Pinpoint the cell where the given text exists, returning its [x, y] midpoint coordinate. 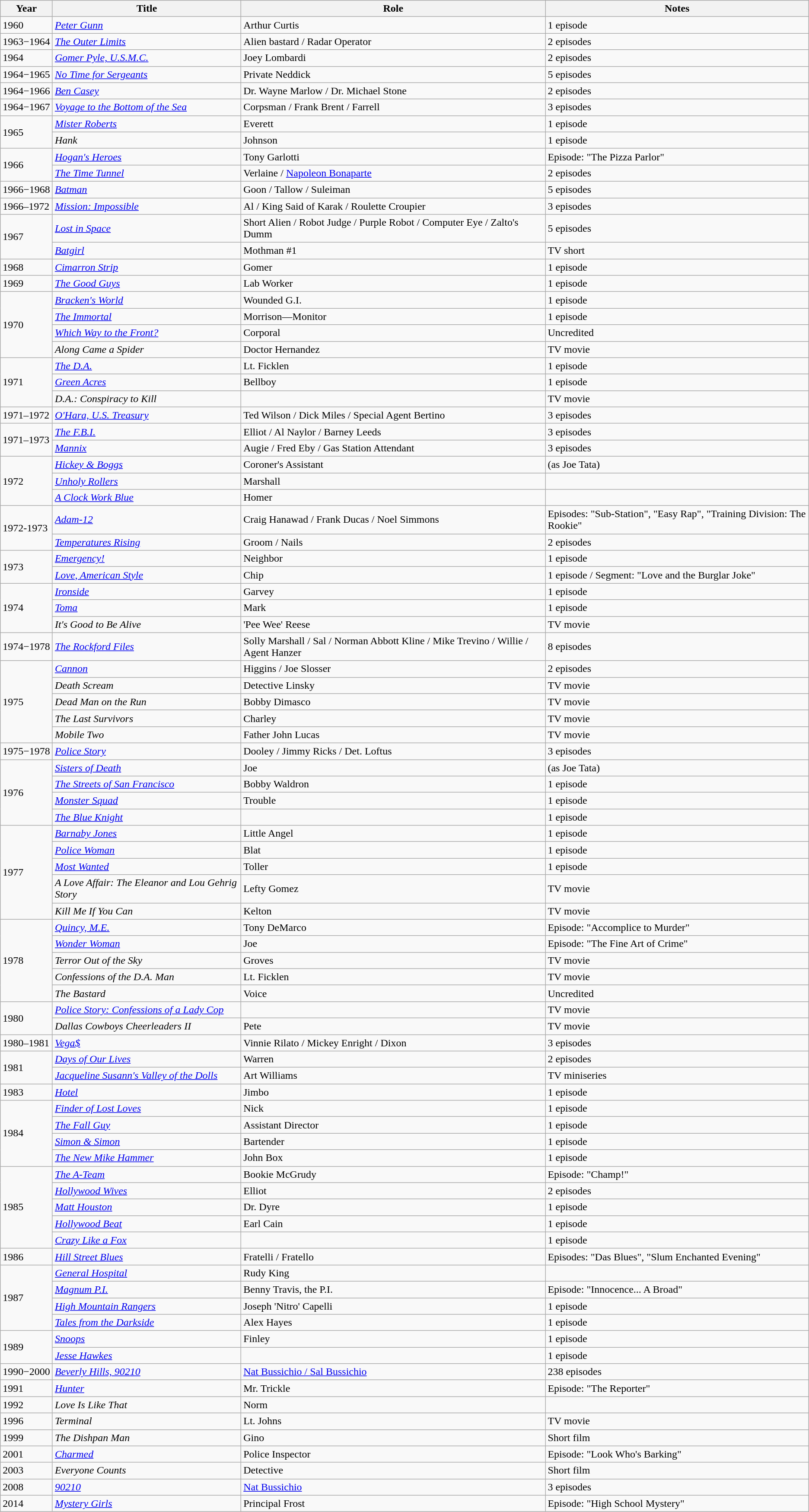
The Outer Limits [147, 42]
Emergency! [147, 559]
Pete [393, 1026]
Hill Street Blues [147, 1256]
1970 [27, 325]
Mister Roberts [147, 124]
Kelton [393, 911]
1987 [27, 1298]
Charmed [147, 1454]
Higgins / Joe Slosser [393, 669]
Solly Marshall / Sal / Norman Abbott Kline / Mike Trevino / Willie / Agent Hanzer [393, 647]
The D.A. [147, 366]
Hollywood Wives [147, 1191]
1968 [27, 267]
Assistant Director [393, 1125]
Neighbor [393, 559]
The New Mike Hammer [147, 1158]
Joey Lombardi [393, 58]
Peter Gunn [147, 25]
Private Neddick [393, 74]
Detective [393, 1470]
2008 [27, 1487]
1964−1965 [27, 74]
Monster Squad [147, 801]
Most Wanted [147, 866]
Ted Wilson / Dick Miles / Special Agent Bertino [393, 415]
1974 [27, 608]
1976 [27, 792]
1967 [27, 237]
1964 [27, 58]
Morrison—Monitor [393, 316]
1966−1968 [27, 189]
The Last Survivors [147, 718]
1977 [27, 873]
Ironside [147, 591]
Garvey [393, 591]
1969 [27, 284]
D.A.: Conspiracy to Kill [147, 399]
Mission: Impossible [147, 206]
Bartender [393, 1141]
Terminal [147, 1421]
Hogan's Heroes [147, 157]
Verlaine / Napoleon Bonaparte [393, 173]
1983 [27, 1092]
1963−1964 [27, 42]
The Good Guys [147, 284]
Batgirl [147, 251]
Lt. Johns [393, 1421]
90210 [147, 1487]
1966 [27, 165]
2014 [27, 1503]
Hank [147, 140]
Temperatures Rising [147, 542]
Notes [677, 9]
Magnum P.I. [147, 1289]
Alien bastard / Radar Operator [393, 42]
1964−1966 [27, 91]
High Mountain Rangers [147, 1306]
Title [147, 9]
1991 [27, 1388]
Episode: "Accomplice to Murder" [677, 927]
Terror Out of the Sky [147, 960]
238 episodes [677, 1372]
Tony DeMarco [393, 927]
Role [393, 9]
Finder of Lost Loves [147, 1109]
Bracken's World [147, 300]
Joseph 'Nitro' Capelli [393, 1306]
Blat [393, 850]
Cimarron Strip [147, 267]
Vega$ [147, 1042]
Love Is Like That [147, 1405]
Rudy King [393, 1273]
The Streets of San Francisco [147, 784]
Homer [393, 498]
Principal Frost [393, 1503]
Tony Garlotti [393, 157]
Along Came a Spider [147, 349]
1996 [27, 1421]
The A-Team [147, 1174]
1999 [27, 1438]
Days of Our Lives [147, 1059]
The Immortal [147, 316]
Coroner's Assistant [393, 464]
O'Hara, U.S. Treasury [147, 415]
Voyage to the Bottom of the Sea [147, 107]
Bookie McGrudy [393, 1174]
Ben Casey [147, 91]
Groves [393, 960]
Nat Bussichio / Sal Bussichio [393, 1372]
Johnson [393, 140]
Gomer Pyle, U.S.M.C. [147, 58]
Dooley / Jimmy Ricks / Det. Loftus [393, 751]
The Blue Knight [147, 817]
Groom / Nails [393, 542]
Lost in Space [147, 228]
Elliot / Al Naylor / Barney Leeds [393, 432]
Snoops [147, 1339]
Sisters of Death [147, 767]
Chip [393, 575]
Hotel [147, 1092]
Bellboy [393, 382]
Al / King Said of Karak / Roulette Croupier [393, 206]
Episode: "High School Mystery" [677, 1503]
1 episode / Segment: "Love and the Burglar Joke" [677, 575]
1966–1972 [27, 206]
Augie / Fred Eby / Gas Station Attendant [393, 448]
Episode: "Innocence... A Broad" [677, 1289]
The Dishpan Man [147, 1438]
Bobby Waldron [393, 784]
Green Acres [147, 382]
Doctor Hernandez [393, 349]
Episode: "Champ!" [677, 1174]
Marshall [393, 481]
Episode: "The Pizza Parlor" [677, 157]
Jesse Hawkes [147, 1355]
Episodes: "Sub-Station", "Easy Rap", "Training Division: The Rookie" [677, 520]
1975 [27, 702]
Dr. Dyre [393, 1207]
Everyone Counts [147, 1470]
Warren [393, 1059]
General Hospital [147, 1273]
Confessions of the D.A. Man [147, 977]
Unholy Rollers [147, 481]
1992 [27, 1405]
Barnaby Jones [147, 834]
Mystery Girls [147, 1503]
Police Story [147, 751]
Episode: "Look Who's Barking" [677, 1454]
Voice [393, 993]
A Love Affair: The Eleanor and Lou Gehrig Story [147, 889]
Dallas Cowboys Cheerleaders II [147, 1026]
1975−1978 [27, 751]
The Time Tunnel [147, 173]
Wounded G.I. [393, 300]
Mr. Trickle [393, 1388]
'Pee Wee' Reese [393, 624]
Episode: "The Fine Art of Crime" [677, 944]
Elliot [393, 1191]
Which Way to the Front? [147, 333]
1960 [27, 25]
Tales from the Darkside [147, 1323]
2003 [27, 1470]
1989 [27, 1347]
Love, American Style [147, 575]
Short Alien / Robot Judge / Purple Robot / Computer Eye / Zalto's Dumm [393, 228]
It's Good to Be Alive [147, 624]
Kill Me If You Can [147, 911]
1974−1978 [27, 647]
Little Angel [393, 834]
1971–1973 [27, 440]
Art Williams [393, 1076]
Nat Bussichio [393, 1487]
Gino [393, 1438]
Toller [393, 866]
Finley [393, 1339]
Lefty Gomez [393, 889]
Gomer [393, 267]
Mannix [147, 448]
Earl Cain [393, 1224]
2001 [27, 1454]
Wonder Woman [147, 944]
John Box [393, 1158]
Jacqueline Susann's Valley of the Dolls [147, 1076]
1980–1981 [27, 1042]
Lab Worker [393, 284]
1986 [27, 1256]
1972 [27, 481]
Matt Houston [147, 1207]
1985 [27, 1207]
1972-1973 [27, 528]
Year [27, 9]
Jimbo [393, 1092]
Police Woman [147, 850]
Police Story: Confessions of a Lady Cop [147, 1010]
1978 [27, 960]
The Bastard [147, 993]
Adam-12 [147, 520]
Trouble [393, 801]
8 episodes [677, 647]
1965 [27, 132]
Goon / Tallow / Suleiman [393, 189]
Hollywood Beat [147, 1224]
Craig Hanawad / Frank Ducas / Noel Simmons [393, 520]
Mark [393, 608]
Alex Hayes [393, 1323]
The Fall Guy [147, 1125]
Dead Man on the Run [147, 702]
Mobile Two [147, 735]
Episodes: "Das Blues", "Slum Enchanted Evening" [677, 1256]
Death Scream [147, 685]
1973 [27, 567]
1971–1972 [27, 415]
Cannon [147, 669]
Fratelli / Fratello [393, 1256]
Crazy Like a Fox [147, 1240]
Episode: "The Reporter" [677, 1388]
Batman [147, 189]
Benny Travis, the P.I. [393, 1289]
1980 [27, 1018]
TV short [677, 251]
Police Inspector [393, 1454]
Nick [393, 1109]
A Clock Work Blue [147, 498]
Simon & Simon [147, 1141]
Quincy, M.E. [147, 927]
Corporal [393, 333]
Hunter [147, 1388]
Corpsman / Frank Brent / Farrell [393, 107]
Beverly Hills, 90210 [147, 1372]
1964−1967 [27, 107]
Bobby Dimasco [393, 702]
Hickey & Boggs [147, 464]
Norm [393, 1405]
Father John Lucas [393, 735]
1984 [27, 1133]
Everett [393, 124]
No Time for Sergeants [147, 74]
The F.B.I. [147, 432]
Toma [147, 608]
Mothman #1 [393, 251]
Arthur Curtis [393, 25]
1990−2000 [27, 1372]
Dr. Wayne Marlow / Dr. Michael Stone [393, 91]
Vinnie Rilato / Mickey Enright / Dixon [393, 1042]
1971 [27, 382]
1981 [27, 1068]
Charley [393, 718]
Detective Linsky [393, 685]
TV miniseries [677, 1076]
The Rockford Files [147, 647]
